Detect which cell encompasses the target text, then output its [X, Y] center coordinate. 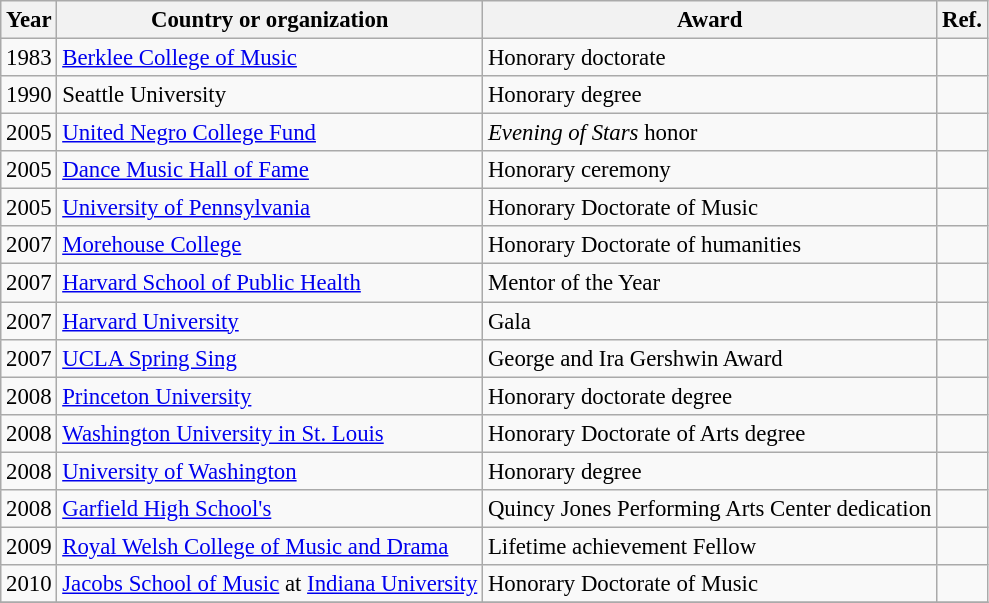
George and Ira Gershwin Award [710, 358]
Honorary doctorate [710, 58]
Ref. [962, 20]
1990 [29, 95]
Harvard University [270, 321]
Lifetime achievement Fellow [710, 546]
Berklee College of Music [270, 58]
Year [29, 20]
Honorary Doctorate of humanities [710, 245]
Evening of Stars honor [710, 133]
Harvard School of Public Health [270, 283]
Princeton University [270, 396]
2009 [29, 546]
United Negro College Fund [270, 133]
Award [710, 20]
Dance Music Hall of Fame [270, 170]
Quincy Jones Performing Arts Center dedication [710, 509]
Morehouse College [270, 245]
Jacobs School of Music at Indiana University [270, 584]
Seattle University [270, 95]
1983 [29, 58]
University of Washington [270, 471]
2010 [29, 584]
University of Pennsylvania [270, 208]
Royal Welsh College of Music and Drama [270, 546]
Country or organization [270, 20]
Mentor of the Year [710, 283]
Washington University in St. Louis [270, 433]
Honorary ceremony [710, 170]
Honorary doctorate degree [710, 396]
Garfield High School's [270, 509]
Gala [710, 321]
Honorary Doctorate of Arts degree [710, 433]
UCLA Spring Sing [270, 358]
